Scan for the cell matching the given text and deliver its (X, Y) coordinate at center. 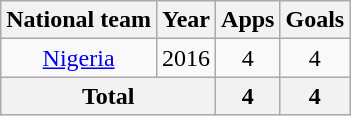
Nigeria (79, 58)
National team (79, 20)
Total (108, 96)
Year (186, 20)
Apps (248, 20)
2016 (186, 58)
Goals (315, 20)
